Locate the cell with the specified text and output its (X, Y) center coordinate. 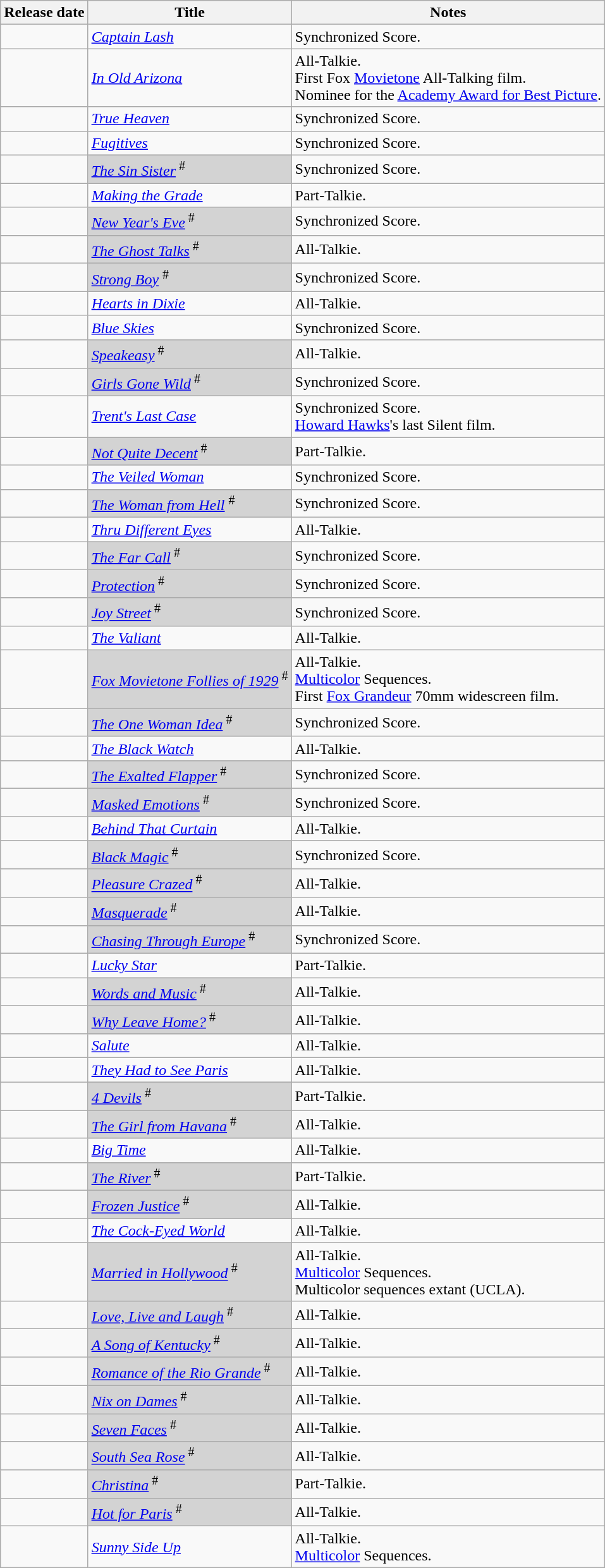
New Year's Eve # (190, 221)
Behind That Curtain (190, 829)
Masquerade # (190, 911)
Synchronized Score.Howard Hawks's last Silent film. (448, 417)
Lucky Star (190, 966)
Romance of the Rio Grande # (190, 1371)
The Sin Sister # (190, 169)
True Heaven (190, 119)
They Had to See Paris (190, 1070)
Pleasure Crazed # (190, 884)
Making the Grade (190, 195)
Black Magic # (190, 854)
Fox Movietone Follies of 1929 # (190, 679)
Speakeasy # (190, 354)
Married in Hollywood # (190, 1272)
Not Quite Decent # (190, 451)
Masked Emotions # (190, 803)
Joy Street # (190, 612)
Christina # (190, 1484)
Hot for Paris # (190, 1512)
South Sea Rose # (190, 1456)
The Girl from Havana # (190, 1125)
Protection # (190, 584)
The Ghost Talks # (190, 249)
Love, Live and Laugh # (190, 1315)
Strong Boy # (190, 278)
Why Leave Home? # (190, 1020)
The Black Watch (190, 748)
Big Time (190, 1150)
Girls Gone Wild # (190, 382)
Frozen Justice # (190, 1205)
Thru Different Eyes (190, 530)
All-Talkie.First Fox Movietone All-Talking film.Nominee for the Academy Award for Best Picture. (448, 78)
Fugitives (190, 143)
The Cock-Eyed World (190, 1231)
All-Talkie.Multicolor Sequences. Multicolor sequences extant (UCLA). (448, 1272)
The Valiant (190, 638)
Trent's Last Case (190, 417)
Blue Skies (190, 327)
The One Woman Idea # (190, 723)
Seven Faces # (190, 1428)
Salute (190, 1046)
The River # (190, 1177)
Captain Lash (190, 37)
Notes (448, 13)
Title (190, 13)
All-Talkie.Multicolor Sequences. (448, 1547)
Sunny Side Up (190, 1547)
In Old Arizona (190, 78)
The Far Call # (190, 556)
4 Devils # (190, 1096)
The Veiled Woman (190, 477)
The Exalted Flapper # (190, 775)
Hearts in Dixie (190, 303)
Nix on Dames # (190, 1399)
Release date (44, 13)
All-Talkie. Multicolor Sequences.First Fox Grandeur 70mm widescreen film. (448, 679)
A Song of Kentucky # (190, 1344)
The Woman from Hell # (190, 503)
Words and Music # (190, 992)
Chasing Through Europe # (190, 939)
